Provide the [x, y] coordinate of the cell's center where the given text is located.  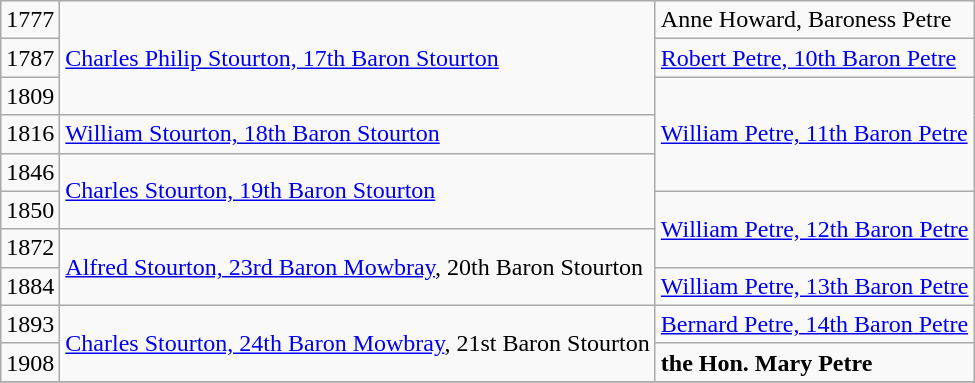
1908 [30, 362]
1777 [30, 20]
Anne Howard, Baroness Petre [814, 20]
1846 [30, 172]
1884 [30, 286]
William Petre, 11th Baron Petre [814, 134]
Charles Stourton, 24th Baron Mowbray, 21st Baron Stourton [358, 343]
1872 [30, 248]
1816 [30, 134]
the Hon. Mary Petre [814, 362]
Bernard Petre, 14th Baron Petre [814, 324]
1893 [30, 324]
Charles Philip Stourton, 17th Baron Stourton [358, 58]
1787 [30, 58]
1809 [30, 96]
1850 [30, 210]
William Petre, 12th Baron Petre [814, 229]
William Petre, 13th Baron Petre [814, 286]
Charles Stourton, 19th Baron Stourton [358, 191]
Robert Petre, 10th Baron Petre [814, 58]
Alfred Stourton, 23rd Baron Mowbray, 20th Baron Stourton [358, 267]
William Stourton, 18th Baron Stourton [358, 134]
